Pinpoint the cell where the given text exists, returning its [X, Y] midpoint coordinate. 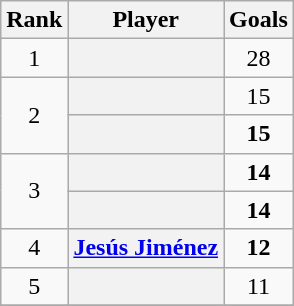
Rank [34, 20]
3 [34, 191]
Jesús Jiménez [146, 248]
Player [146, 20]
Goals [259, 20]
5 [34, 286]
11 [259, 286]
28 [259, 58]
12 [259, 248]
4 [34, 248]
2 [34, 115]
1 [34, 58]
